Return the (X, Y) coordinate for the center point of the cell that contains the specified text.  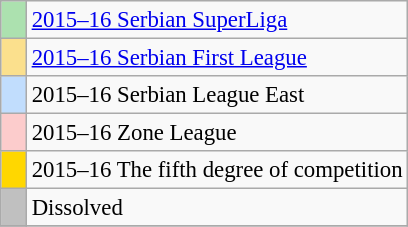
Dissolved (217, 208)
2015–16 The fifth degree of competition (217, 170)
2015–16 Serbian SuperLiga (217, 20)
2015–16 Zone League (217, 133)
2015–16 Serbian First League (217, 58)
2015–16 Serbian League East (217, 95)
